For the text-containing cell, return its midpoint in (x, y) coordinate format. 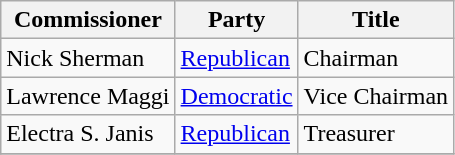
Party (236, 20)
Treasurer (376, 134)
Democratic (236, 96)
Nick Sherman (88, 58)
Chairman (376, 58)
Commissioner (88, 20)
Vice Chairman (376, 96)
Lawrence Maggi (88, 96)
Title (376, 20)
Electra S. Janis (88, 134)
